From the cell containing the given text, extract its center point as (X, Y) coordinate. 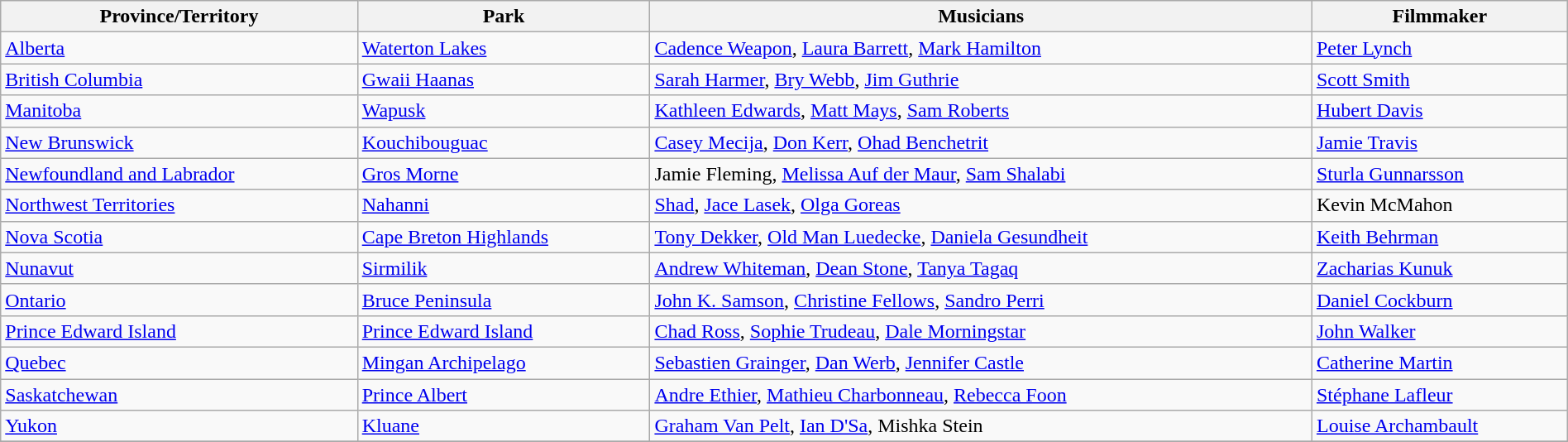
Daniel Cockburn (1439, 300)
Wapusk (504, 111)
Cadence Weapon, Laura Barrett, Mark Hamilton (981, 48)
Sturla Gunnarsson (1439, 174)
Andre Ethier, Mathieu Charbonneau, Rebecca Foon (981, 395)
Peter Lynch (1439, 48)
Saskatchewan (179, 395)
Casey Mecija, Don Kerr, Ohad Benchetrit (981, 142)
Keith Behrman (1439, 237)
Cape Breton Highlands (504, 237)
Newfoundland and Labrador (179, 174)
Zacharias Kunuk (1439, 268)
Quebec (179, 363)
Waterton Lakes (504, 48)
Kluane (504, 426)
Catherine Martin (1439, 363)
Gros Morne (504, 174)
Shad, Jace Lasek, Olga Goreas (981, 205)
Ontario (179, 300)
New Brunswick (179, 142)
British Columbia (179, 79)
Andrew Whiteman, Dean Stone, Tanya Tagaq (981, 268)
Louise Archambault (1439, 426)
Scott Smith (1439, 79)
Hubert Davis (1439, 111)
Yukon (179, 426)
Musicians (981, 17)
Bruce Peninsula (504, 300)
Tony Dekker, Old Man Luedecke, Daniela Gesundheit (981, 237)
Sarah Harmer, Bry Webb, Jim Guthrie (981, 79)
Graham Van Pelt, Ian D'Sa, Mishka Stein (981, 426)
Nunavut (179, 268)
Park (504, 17)
Kouchibouguac (504, 142)
Chad Ross, Sophie Trudeau, Dale Morningstar (981, 331)
Northwest Territories (179, 205)
John Walker (1439, 331)
Filmmaker (1439, 17)
Sirmilik (504, 268)
Gwaii Haanas (504, 79)
Mingan Archipelago (504, 363)
Jamie Fleming, Melissa Auf der Maur, Sam Shalabi (981, 174)
Kevin McMahon (1439, 205)
Nahanni (504, 205)
Nova Scotia (179, 237)
Kathleen Edwards, Matt Mays, Sam Roberts (981, 111)
John K. Samson, Christine Fellows, Sandro Perri (981, 300)
Alberta (179, 48)
Manitoba (179, 111)
Sebastien Grainger, Dan Werb, Jennifer Castle (981, 363)
Jamie Travis (1439, 142)
Stéphane Lafleur (1439, 395)
Province/Territory (179, 17)
Prince Albert (504, 395)
